Identify which cell holds the provided text, then report its [x, y] central coordinate. 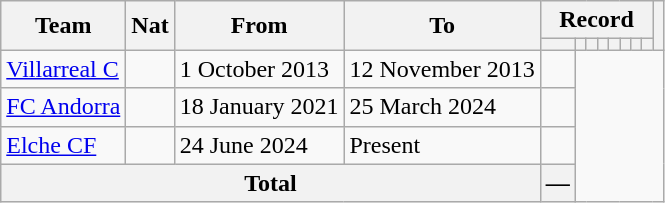
Present [442, 145]
1 October 2013 [259, 69]
Elche CF [64, 145]
25 March 2024 [442, 107]
Team [64, 26]
12 November 2013 [442, 69]
To [442, 26]
FC Andorra [64, 107]
From [259, 26]
18 January 2021 [259, 107]
Total [271, 183]
— [558, 183]
24 June 2024 [259, 145]
Nat [150, 26]
Villarreal C [64, 69]
Record [596, 20]
